Detect which cell encompasses the target text, then output its [x, y] center coordinate. 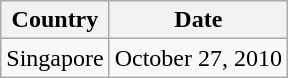
Singapore [55, 58]
Country [55, 20]
Date [198, 20]
October 27, 2010 [198, 58]
